Return the (X, Y) coordinate for the center point of the cell that contains the specified text.  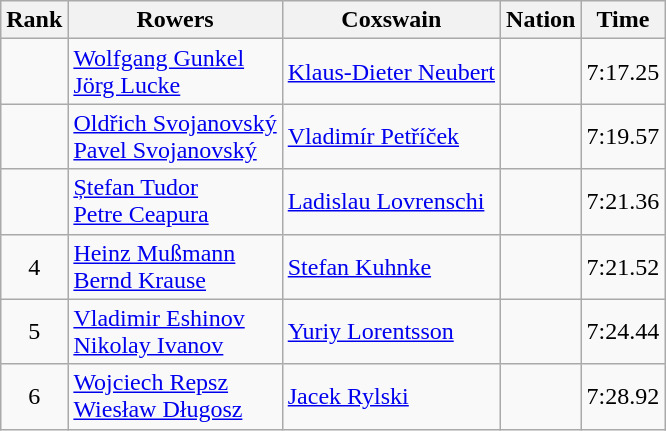
Rank (34, 20)
Ladislau Lovrenschi (391, 202)
Time (623, 20)
7:17.25 (623, 72)
7:28.92 (623, 396)
Vladimir EshinovNikolay Ivanov (175, 332)
Jacek Rylski (391, 396)
Heinz MußmannBernd Krause (175, 266)
Yuriy Lorentsson (391, 332)
Wojciech RepszWiesław Długosz (175, 396)
Vladimír Petříček (391, 136)
4 (34, 266)
Stefan Kuhnke (391, 266)
Wolfgang GunkelJörg Lucke (175, 72)
7:24.44 (623, 332)
7:19.57 (623, 136)
Ștefan TudorPetre Ceapura (175, 202)
Nation (541, 20)
Rowers (175, 20)
Klaus-Dieter Neubert (391, 72)
7:21.36 (623, 202)
Coxswain (391, 20)
5 (34, 332)
Oldřich SvojanovskýPavel Svojanovský (175, 136)
6 (34, 396)
7:21.52 (623, 266)
